For the text-containing cell, return its midpoint in (x, y) coordinate format. 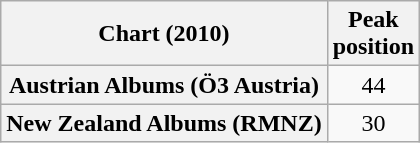
30 (373, 123)
Chart (2010) (164, 34)
New Zealand Albums (RMNZ) (164, 123)
Peakposition (373, 34)
Austrian Albums (Ö3 Austria) (164, 85)
44 (373, 85)
